Find where the given text appears and provide that cell's center as [x, y] coordinate. 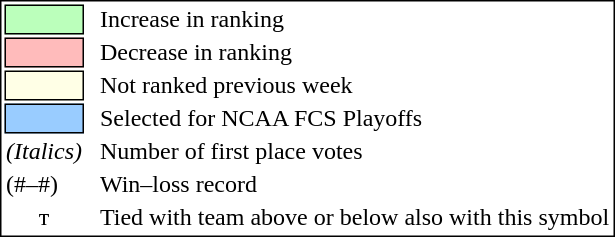
т [44, 217]
(Italics) [44, 151]
Win–loss record [354, 185]
Increase in ranking [354, 19]
Tied with team above or below also with this symbol [354, 217]
Not ranked previous week [354, 85]
(#–#) [44, 185]
Number of first place votes [354, 151]
Decrease in ranking [354, 53]
Selected for NCAA FCS Playoffs [354, 119]
